Pinpoint the cell where the given text exists, returning its (x, y) midpoint coordinate. 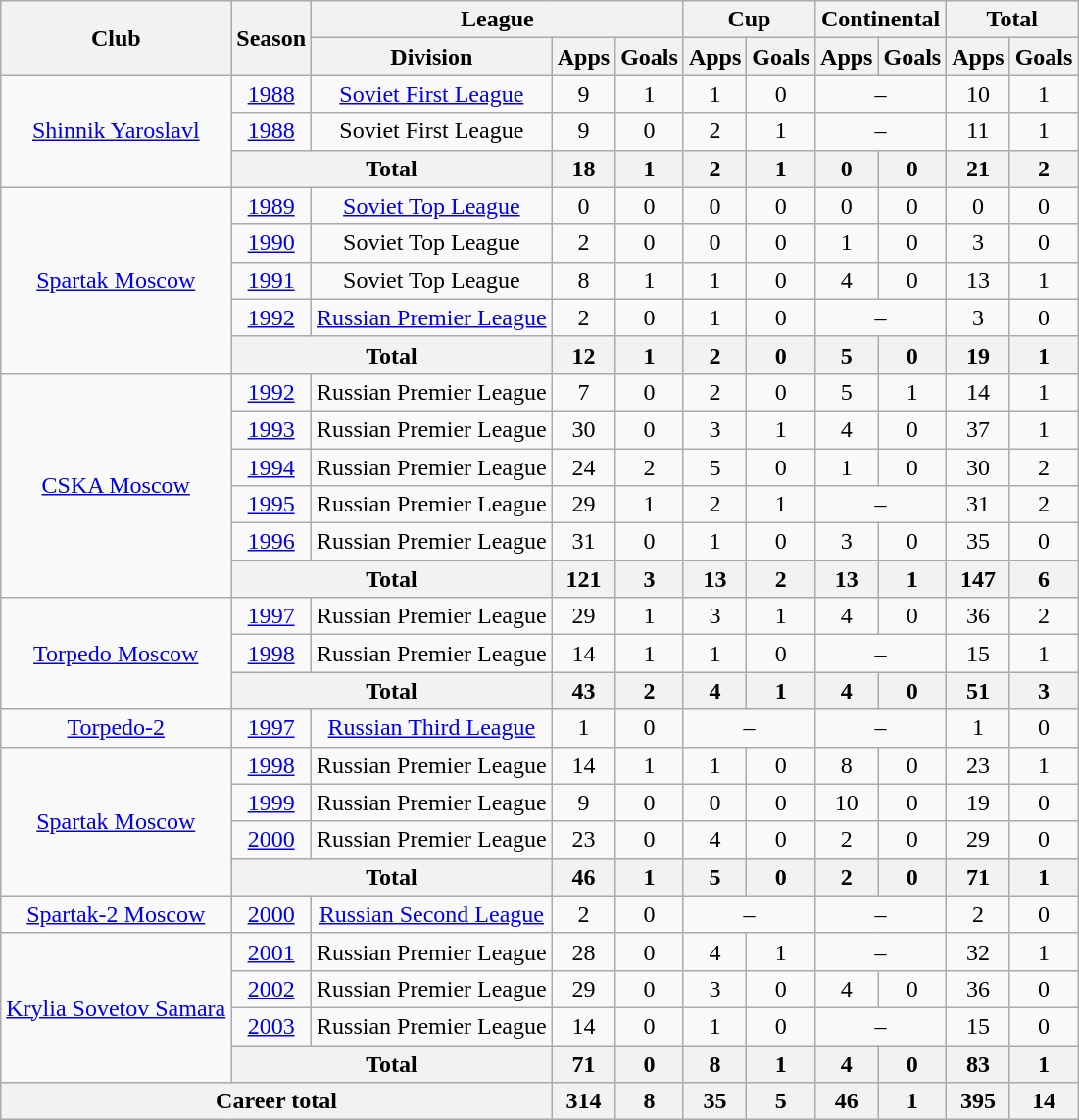
395 (978, 1101)
21 (978, 169)
24 (583, 467)
Torpedo Moscow (116, 654)
51 (978, 691)
2002 (271, 989)
83 (978, 1063)
18 (583, 169)
1999 (271, 803)
1995 (271, 505)
147 (978, 579)
121 (583, 579)
Career total (276, 1101)
Russian Second League (432, 914)
Cup (749, 20)
1990 (271, 243)
28 (583, 951)
Continental (881, 20)
Torpedo-2 (116, 728)
32 (978, 951)
League (498, 20)
1993 (271, 429)
CSKA Moscow (116, 485)
1989 (271, 206)
6 (1044, 579)
Club (116, 38)
2001 (271, 951)
7 (583, 392)
1996 (271, 542)
1994 (271, 467)
Division (432, 57)
12 (583, 355)
Russian Third League (432, 728)
Spartak-2 Moscow (116, 914)
Shinnik Yaroslavl (116, 131)
2003 (271, 1026)
Season (271, 38)
11 (978, 131)
37 (978, 429)
1991 (271, 280)
Krylia Sovetov Samara (116, 1007)
43 (583, 691)
314 (583, 1101)
